Provide the [X, Y] coordinate of the cell's center where the given text is located.  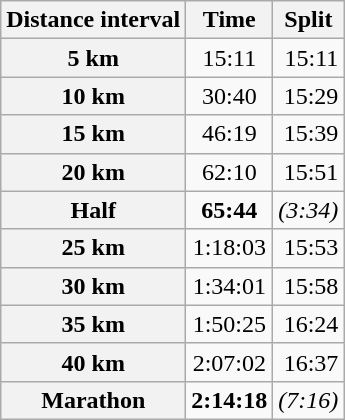
25 km [94, 248]
65:44 [230, 210]
30:40 [230, 96]
15:29 [308, 96]
1:34:01 [230, 286]
20 km [94, 172]
16:37 [308, 362]
46:19 [230, 134]
62:10 [230, 172]
15 km [94, 134]
1:50:25 [230, 324]
2:14:18 [230, 400]
30 km [94, 286]
Time [230, 20]
Half [94, 210]
Marathon [94, 400]
15:39 [308, 134]
1:18:03 [230, 248]
15:53 [308, 248]
35 km [94, 324]
Distance interval [94, 20]
5 km [94, 58]
15:51 [308, 172]
40 km [94, 362]
2:07:02 [230, 362]
10 km [94, 96]
16:24 [308, 324]
Split [308, 20]
(3:34) [308, 210]
15:58 [308, 286]
(7:16) [308, 400]
